From the cell containing the given text, extract its center point as [X, Y] coordinate. 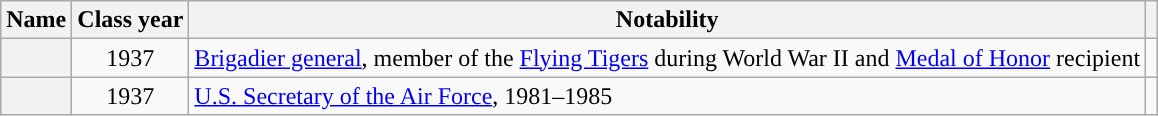
Class year [130, 20]
Notability [668, 20]
Name [36, 20]
U.S. Secretary of the Air Force, 1981–1985 [668, 96]
Brigadier general, member of the Flying Tigers during World War II and Medal of Honor recipient [668, 58]
